Determine the [X, Y] coordinate at the center of the cell enclosing the given text.  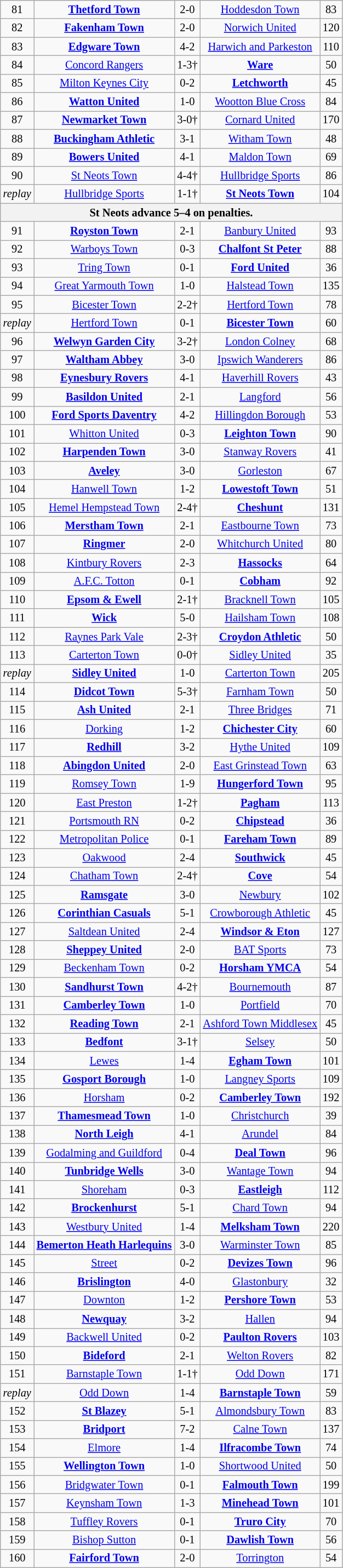
Sandhurst Town [104, 987]
Arundel [260, 1134]
Saltdean United [104, 931]
Chipstead [260, 821]
Fakenham Town [104, 28]
Cheshunt [260, 507]
148 [18, 1319]
North Leigh [104, 1134]
Reading Town [104, 1023]
199 [331, 1485]
122 [18, 839]
Gorleston [260, 471]
Chard Town [260, 1208]
Harwich and Parkeston [260, 47]
Melksham Town [260, 1227]
Ilfracombe Town [260, 1448]
Portsmouth RN [104, 821]
147 [18, 1300]
Warboys Town [104, 249]
London Colney [260, 341]
Hassocks [260, 563]
2-2† [187, 305]
159 [18, 1540]
Wick [104, 618]
118 [18, 765]
Deal Town [260, 1153]
Haverhill Rovers [260, 378]
69 [331, 157]
98 [18, 378]
Thetford Town [104, 9]
Romsey Town [104, 784]
Leighton Town [260, 433]
Westbury United [104, 1227]
Brislington [104, 1282]
Sheppey United [104, 950]
7-2 [187, 1429]
Wootton Blue Cross [260, 102]
Truro City [260, 1521]
Cornard United [260, 120]
Chichester City [260, 729]
Horsham [104, 1097]
133 [18, 1042]
Selsey [260, 1042]
106 [18, 526]
Maldon Town [260, 157]
Tring Town [104, 268]
119 [18, 784]
0-0† [187, 655]
Cove [260, 876]
145 [18, 1263]
Whitton United [104, 433]
Oakwood [104, 858]
Merstham Town [104, 526]
39 [331, 1116]
East Preston [104, 803]
116 [18, 729]
Concord Rangers [104, 65]
Christchurch [260, 1116]
Pagham [260, 803]
Three Bridges [260, 710]
100 [18, 415]
154 [18, 1448]
Farnham Town [260, 692]
152 [18, 1411]
Fairford Town [104, 1558]
149 [18, 1337]
Corinthian Casuals [104, 913]
Waltham Abbey [104, 360]
142 [18, 1208]
Eastbourne Town [260, 526]
Fareham Town [260, 839]
146 [18, 1282]
Egham Town [260, 1061]
143 [18, 1227]
78 [331, 305]
Bournemouth [260, 987]
80 [331, 544]
3-0† [187, 120]
Didcot Town [104, 692]
Eastleigh [260, 1189]
Lewes [104, 1061]
Basildon United [104, 397]
Stanway Rovers [260, 452]
Newquay [104, 1319]
41 [331, 452]
Hoddesdon Town [260, 9]
43 [331, 378]
Wantage Town [260, 1171]
5-3† [187, 692]
Raynes Park Vale [104, 637]
Harpenden Town [104, 452]
171 [331, 1374]
Ware [260, 65]
Buckingham Athletic [104, 139]
124 [18, 876]
151 [18, 1374]
134 [18, 1061]
64 [331, 563]
68 [331, 341]
32 [331, 1282]
Bideford [104, 1355]
150 [18, 1355]
Minehead Town [260, 1503]
74 [331, 1448]
140 [18, 1171]
Backwell United [104, 1337]
220 [331, 1227]
Banbury United [260, 231]
Bracknell Town [260, 599]
153 [18, 1429]
Almondsbury Town [260, 1411]
Glastonbury [260, 1282]
Chalfont St Peter [260, 249]
Warminster Town [260, 1245]
Welton Rovers [260, 1355]
91 [18, 231]
Dawlish Town [260, 1540]
Chatham Town [104, 876]
Wellington Town [104, 1466]
Epsom & Ewell [104, 599]
Newmarket Town [104, 120]
Hailsham Town [260, 618]
Newbury [260, 895]
Street [104, 1263]
Cobham [260, 581]
114 [18, 692]
Hanwell Town [104, 489]
Whitchurch United [260, 544]
132 [18, 1023]
Horsham YMCA [260, 968]
160 [18, 1558]
97 [18, 360]
157 [18, 1503]
Bridport [104, 1429]
3-1† [187, 1042]
Norwich United [260, 28]
4-0 [187, 1282]
East Grinstead Town [260, 765]
Letchworth [260, 83]
Portfield [260, 1005]
Ramsgate [104, 895]
Eynesbury Rovers [104, 378]
Aveley [104, 471]
63 [331, 765]
Devizes Town [260, 1263]
Kintbury Rovers [104, 563]
1-3† [187, 65]
138 [18, 1134]
Ipswich Wanderers [260, 360]
Ashford Town Middlesex [260, 1023]
111 [18, 618]
139 [18, 1153]
81 [18, 9]
Ringmer [104, 544]
107 [18, 544]
4-2† [187, 987]
1-2† [187, 803]
Torrington [260, 1558]
130 [18, 987]
192 [331, 1097]
Shortwood United [260, 1466]
Metropolitan Police [104, 839]
Dorking [104, 729]
Hillingdon Borough [260, 415]
2-1† [187, 599]
71 [331, 710]
Downton [104, 1300]
141 [18, 1189]
Bedfont [104, 1042]
Langney Sports [260, 1079]
Elmore [104, 1448]
St Blazey [104, 1411]
Redhill [104, 747]
Hemel Hempstead Town [104, 507]
Southwick [260, 858]
Halstead Town [260, 286]
Royston Town [104, 231]
0-4 [187, 1153]
117 [18, 747]
Great Yarmouth Town [104, 286]
48 [331, 139]
144 [18, 1245]
59 [331, 1393]
170 [331, 120]
Ford Sports Daventry [104, 415]
115 [18, 710]
Bishop Sutton [104, 1540]
Edgware Town [104, 47]
Brockenhurst [104, 1208]
Lowestoft Town [260, 489]
Croydon Athletic [260, 637]
Hungerford Town [260, 784]
3-1 [187, 139]
Hythe United [260, 747]
A.F.C. Totton [104, 581]
Windsor & Eton [260, 931]
Beckenham Town [104, 968]
121 [18, 821]
Tunbridge Wells [104, 1171]
Falmouth Town [260, 1485]
Abingdon United [104, 765]
Tuffley Rovers [104, 1521]
Welwyn Garden City [104, 341]
35 [331, 655]
Ash United [104, 710]
205 [331, 673]
128 [18, 950]
129 [18, 968]
Gosport Borough [104, 1079]
125 [18, 895]
5-0 [187, 618]
1-9 [187, 784]
158 [18, 1521]
Thamesmead Town [104, 1116]
99 [18, 397]
2-3 [187, 563]
Crowborough Athletic [260, 913]
Milton Keynes City [104, 83]
Bemerton Heath Harlequins [104, 1245]
Ford United [260, 268]
Godalming and Guildford [104, 1153]
67 [331, 471]
156 [18, 1485]
155 [18, 1466]
2-3† [187, 637]
1-3 [187, 1503]
Shoreham [104, 1189]
126 [18, 913]
3-2† [187, 341]
Paulton Rovers [260, 1337]
Langford [260, 397]
Keynsham Town [104, 1503]
136 [18, 1097]
Witham Town [260, 139]
Hallen [260, 1319]
4-4† [187, 175]
Bowers United [104, 157]
Watton United [104, 102]
Pershore Town [260, 1300]
BAT Sports [260, 950]
St Neots advance 5–4 on penalties. [171, 213]
51 [331, 489]
Calne Town [260, 1429]
123 [18, 858]
Bridgwater Town [104, 1485]
